Detect which cell encompasses the target text, then output its (x, y) center coordinate. 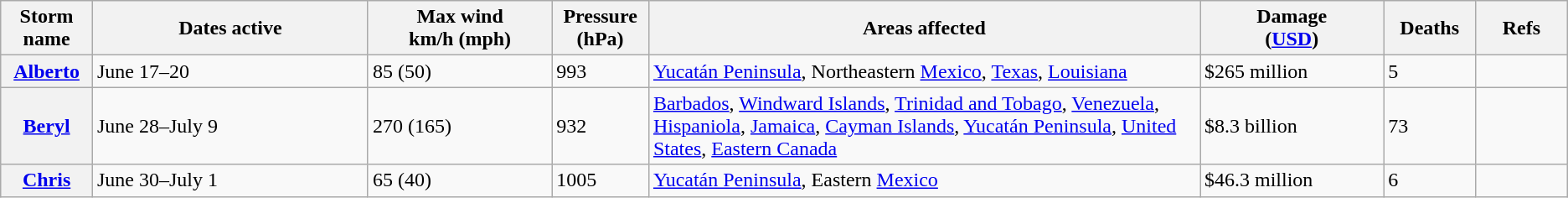
Max windkm/h (mph) (459, 29)
Yucatán Peninsula, Northeastern Mexico, Texas, Louisiana (924, 71)
993 (601, 71)
$8.3 billion (1292, 126)
Yucatán Peninsula, Eastern Mexico (924, 180)
6 (1430, 180)
$265 million (1292, 71)
Chris (47, 180)
Barbados, Windward Islands, Trinidad and Tobago, Venezuela, Hispaniola, Jamaica, Cayman Islands, Yucatán Peninsula, United States, Eastern Canada (924, 126)
Areas affected (924, 29)
Storm name (47, 29)
Beryl (47, 126)
270 (165) (459, 126)
Deaths (1430, 29)
Damage(USD) (1292, 29)
June 17–20 (230, 71)
73 (1430, 126)
$46.3 million (1292, 180)
June 30–July 1 (230, 180)
5 (1430, 71)
Dates active (230, 29)
Alberto (47, 71)
Pressure(hPa) (601, 29)
June 28–July 9 (230, 126)
65 (40) (459, 180)
1005 (601, 180)
932 (601, 126)
Refs (1521, 29)
85 (50) (459, 71)
